Return [X, Y] of the center of cell containing provided text 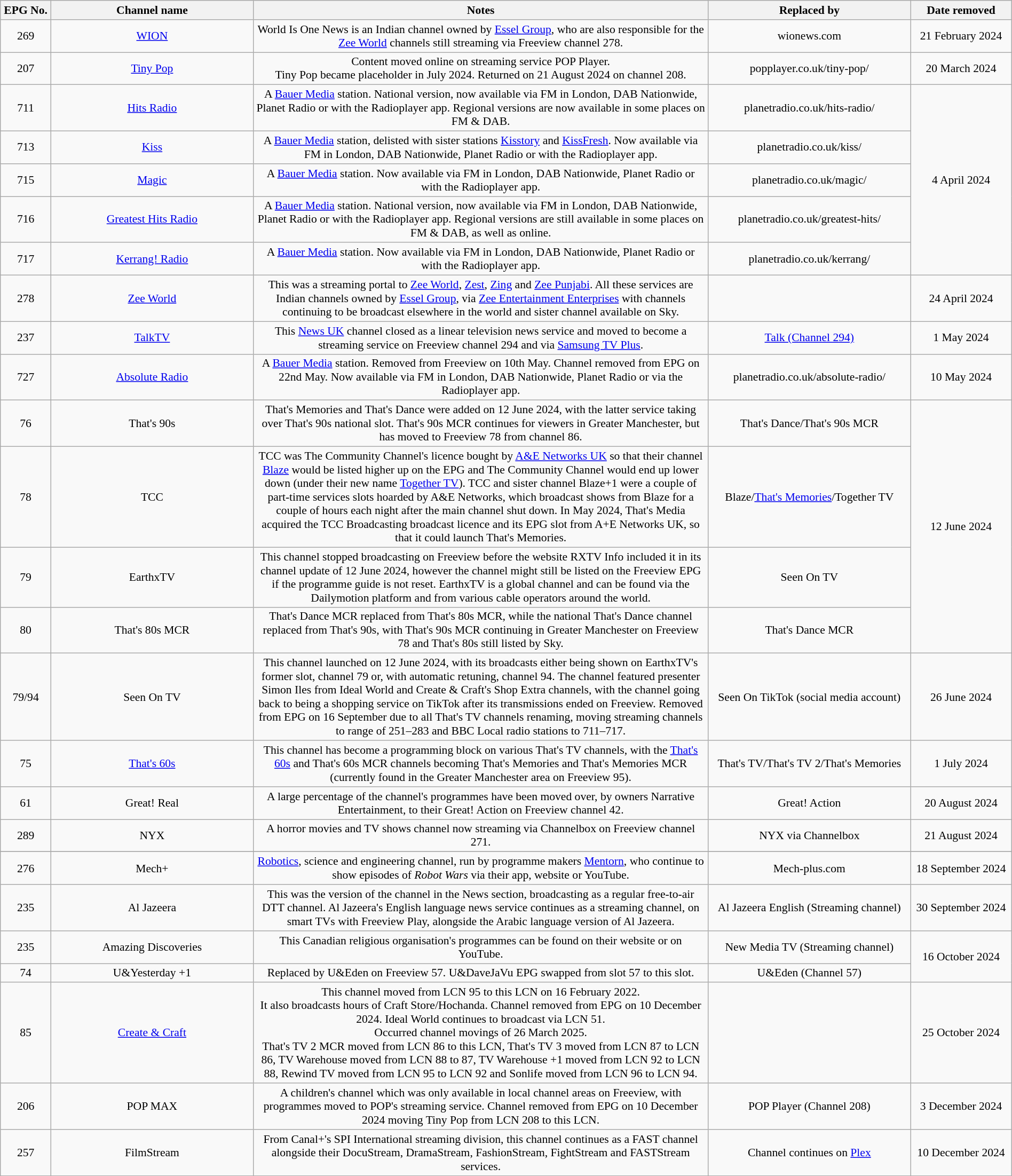
76 [26, 424]
713 [26, 147]
Mech+ [152, 868]
That's Dance/That's 90s MCR [809, 424]
Great! Action [809, 803]
planetradio.co.uk/hits-radio/ [809, 108]
POP Player (Channel 208) [809, 1106]
wionews.com [809, 36]
25 October 2024 [961, 1033]
Replaced by [809, 10]
715 [26, 180]
Content moved online on streaming service POP Player.Tiny Pop became placeholder in July 2024. Returned on 21 August 2024 on channel 208. [480, 68]
That's 60s [152, 763]
planetradio.co.uk/kerrang/ [809, 259]
Channel name [152, 10]
Great! Real [152, 803]
NYX via Channelbox [809, 836]
Al Jazeera English (Streaming channel) [809, 907]
Create & Craft [152, 1033]
61 [26, 803]
That's 80s MCR [152, 630]
717 [26, 259]
popplayer.co.uk/tiny-pop/ [809, 68]
planetradio.co.uk/magic/ [809, 180]
Magic [152, 180]
WION [152, 36]
That's Dance MCR [809, 630]
80 [26, 630]
EarthxTV [152, 577]
Date removed [961, 10]
Seen On TikTok (social media account) [809, 697]
planetradio.co.uk/kiss/ [809, 147]
Tiny Pop [152, 68]
716 [26, 220]
This Canadian religious organisation's programmes can be found on their website or on YouTube. [480, 947]
10 December 2024 [961, 1153]
Al Jazeera [152, 907]
206 [26, 1106]
That's 90s [152, 424]
Notes [480, 10]
FilmStream [152, 1153]
12 June 2024 [961, 527]
75 [26, 763]
NYX [152, 836]
1 July 2024 [961, 763]
New Media TV (Streaming channel) [809, 947]
10 May 2024 [961, 377]
711 [26, 108]
78 [26, 498]
POP MAX [152, 1106]
A horror movies and TV shows channel now streaming via Channelbox on Freeview channel 271. [480, 836]
24 April 2024 [961, 299]
237 [26, 337]
85 [26, 1033]
74 [26, 973]
4 April 2024 [961, 180]
21 August 2024 [961, 836]
3 December 2024 [961, 1106]
79 [26, 577]
TCC [152, 498]
Replaced by U&Eden on Freeview 57. U&DaveJaVu EPG swapped from slot 57 to this slot. [480, 973]
Absolute Radio [152, 377]
Blaze/That's Memories/Together TV [809, 498]
18 September 2024 [961, 868]
Greatest Hits Radio [152, 220]
Mech-plus.com [809, 868]
30 September 2024 [961, 907]
Talk (Channel 294) [809, 337]
That's TV/That's TV 2/That's Memories [809, 763]
planetradio.co.uk/greatest-hits/ [809, 220]
TalkTV [152, 337]
207 [26, 68]
79/94 [26, 697]
Kiss [152, 147]
planetradio.co.uk/absolute-radio/ [809, 377]
20 August 2024 [961, 803]
269 [26, 36]
727 [26, 377]
16 October 2024 [961, 957]
26 June 2024 [961, 697]
20 March 2024 [961, 68]
U&Yesterday +1 [152, 973]
257 [26, 1153]
1 May 2024 [961, 337]
276 [26, 868]
Channel continues on Plex [809, 1153]
U&Eden (Channel 57) [809, 973]
EPG No. [26, 10]
Zee World [152, 299]
Hits Radio [152, 108]
289 [26, 836]
Kerrang! Radio [152, 259]
278 [26, 299]
Amazing Discoveries [152, 947]
21 February 2024 [961, 36]
